Scan for the cell matching the given text and deliver its [X, Y] coordinate at center. 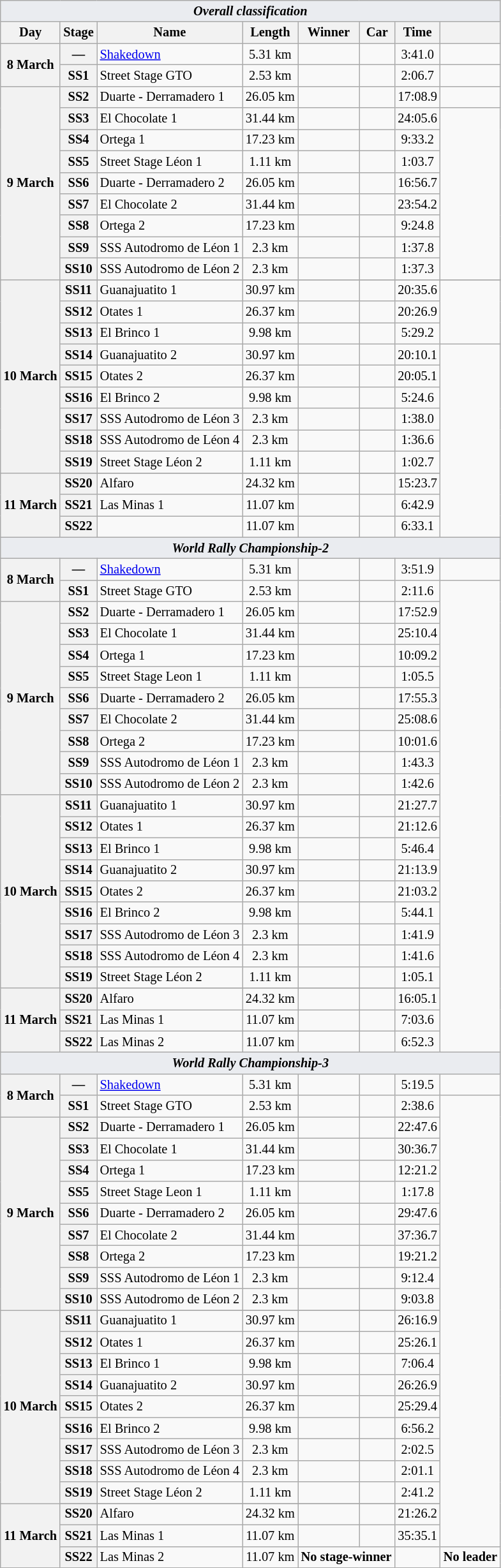
20:35.6 [417, 290]
21:13.9 [417, 870]
Length [271, 33]
10:01.6 [417, 741]
1:37.3 [417, 269]
No leader [470, 1557]
26:26.9 [417, 1385]
29:47.6 [417, 1213]
1:41.9 [417, 935]
9:24.8 [417, 226]
1:38.0 [417, 419]
21:27.7 [417, 806]
26:16.9 [417, 1320]
Name [170, 33]
1:42.6 [417, 784]
21:26.2 [417, 1514]
2:06.7 [417, 75]
2:38.6 [417, 1106]
25:26.1 [417, 1342]
9:33.2 [417, 140]
20:10.1 [417, 355]
5:24.6 [417, 397]
1:37.8 [417, 248]
6:33.1 [417, 526]
23:54.2 [417, 204]
2:01.1 [417, 1471]
5:29.2 [417, 333]
25:08.6 [417, 720]
20:05.1 [417, 376]
World Rally Championship-2 [250, 548]
1:05.1 [417, 977]
6:52.3 [417, 1042]
24:05.6 [417, 119]
17:55.3 [417, 698]
9:03.8 [417, 1299]
25:10.4 [417, 633]
10:09.2 [417, 655]
7:06.4 [417, 1364]
30:36.7 [417, 1149]
21:12.6 [417, 827]
Car [377, 33]
17:52.9 [417, 612]
5:44.1 [417, 913]
3:51.9 [417, 569]
2:02.5 [417, 1449]
2:41.2 [417, 1493]
35:35.1 [417, 1535]
1:05.5 [417, 677]
15:23.7 [417, 484]
20:26.9 [417, 312]
16:05.1 [417, 999]
6:56.2 [417, 1428]
1:02.7 [417, 462]
World Rally Championship-3 [250, 1063]
25:29.4 [417, 1407]
2:11.6 [417, 591]
1:41.6 [417, 956]
5:46.4 [417, 848]
6:42.9 [417, 505]
5:19.5 [417, 1084]
Day [31, 33]
3:41.0 [417, 54]
16:56.7 [417, 183]
Stage [78, 33]
Time [417, 33]
7:03.6 [417, 1020]
1:36.6 [417, 440]
12:21.2 [417, 1171]
17:08.9 [417, 97]
1:03.7 [417, 161]
21:03.2 [417, 891]
9:12.4 [417, 1278]
22:47.6 [417, 1127]
37:36.7 [417, 1235]
Overall classification [250, 11]
19:21.2 [417, 1256]
No stage-winner [347, 1557]
1:43.3 [417, 762]
1:17.8 [417, 1192]
Winner [329, 33]
Street Stage Léon 1 [170, 161]
